From the cell containing the given text, extract its center point as [X, Y] coordinate. 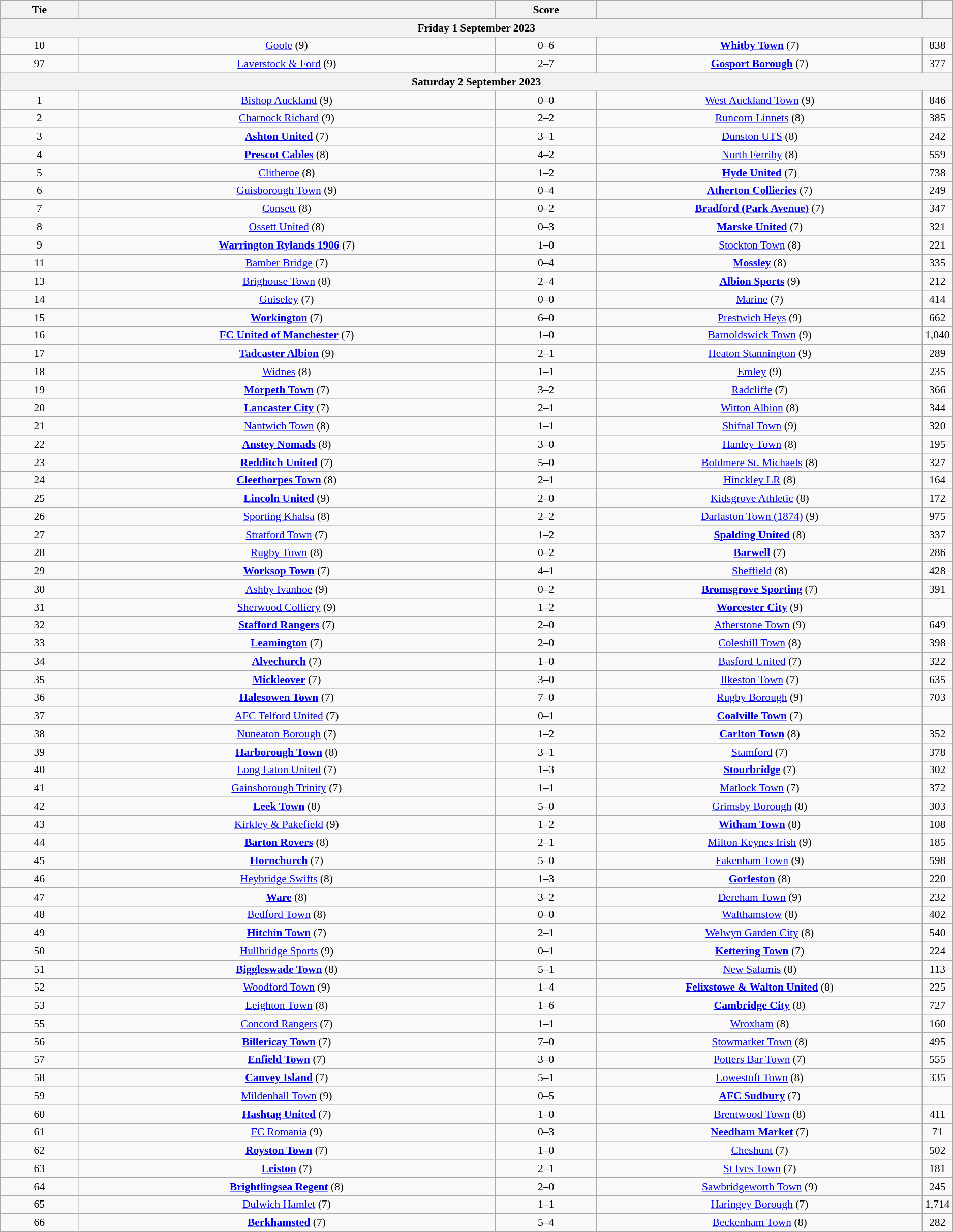
289 [937, 354]
224 [937, 951]
Brentwood Town (8) [759, 1114]
61 [40, 1132]
2–7 [546, 64]
Enfield Town (7) [287, 1060]
Wroxham (8) [759, 1024]
Sporting Khalsa (8) [287, 517]
Berkhamsted (7) [287, 1223]
26 [40, 517]
Saturday 2 September 2023 [477, 82]
Ware (8) [287, 897]
Welwyn Garden City (8) [759, 933]
33 [40, 643]
Emley (9) [759, 372]
Shifnal Town (9) [759, 426]
245 [937, 1187]
172 [937, 499]
50 [40, 951]
Morpeth Town (7) [287, 390]
402 [937, 915]
1,714 [937, 1205]
Ashton United (7) [287, 137]
Kettering Town (7) [759, 951]
385 [937, 118]
195 [937, 444]
Albion Sports (9) [759, 282]
Harborough Town (8) [287, 752]
Redditch United (7) [287, 463]
8 [40, 227]
Sawbridgeworth Town (9) [759, 1187]
Halesowen Town (7) [287, 698]
37 [40, 716]
Hornchurch (7) [287, 861]
703 [937, 698]
4–1 [546, 571]
Warrington Rylands 1906 (7) [287, 245]
Royston Town (7) [287, 1151]
Brightlingsea Regent (8) [287, 1187]
43 [40, 824]
66 [40, 1223]
398 [937, 643]
727 [937, 1006]
Brighouse Town (8) [287, 282]
21 [40, 426]
Stockton Town (8) [759, 245]
Billericay Town (7) [287, 1042]
Lincoln United (9) [287, 499]
5 [40, 173]
495 [937, 1042]
Stamford (7) [759, 752]
Long Eaton United (7) [287, 770]
35 [40, 680]
502 [937, 1151]
3 [40, 137]
Rugby Town (8) [287, 553]
34 [40, 662]
Hinckley LR (8) [759, 480]
411 [937, 1114]
42 [40, 807]
Rugby Borough (9) [759, 698]
Hyde United (7) [759, 173]
321 [937, 227]
1–6 [546, 1006]
Haringey Borough (7) [759, 1205]
378 [937, 752]
Witham Town (8) [759, 824]
846 [937, 100]
Bedford Town (8) [287, 915]
598 [937, 861]
7 [40, 209]
225 [937, 988]
Marske United (7) [759, 227]
235 [937, 372]
Matlock Town (7) [759, 788]
Widnes (8) [287, 372]
6–0 [546, 318]
Clitheroe (8) [287, 173]
58 [40, 1078]
Stratford Town (7) [287, 535]
Dereham Town (9) [759, 897]
Ilkeston Town (7) [759, 680]
Whitby Town (7) [759, 46]
Tie [40, 10]
Barnoldswick Town (9) [759, 335]
108 [937, 824]
1,040 [937, 335]
20 [40, 408]
286 [937, 553]
Prescot Cables (8) [287, 155]
Coalville Town (7) [759, 716]
52 [40, 988]
59 [40, 1096]
46 [40, 879]
Bromsgrove Sporting (7) [759, 589]
738 [937, 173]
391 [937, 589]
Leamington (7) [287, 643]
Hanley Town (8) [759, 444]
Concord Rangers (7) [287, 1024]
63 [40, 1168]
62 [40, 1151]
322 [937, 662]
Fakenham Town (9) [759, 861]
302 [937, 770]
23 [40, 463]
55 [40, 1024]
Heaton Stannington (9) [759, 354]
14 [40, 299]
18 [40, 372]
Needham Market (7) [759, 1132]
Basford United (7) [759, 662]
838 [937, 46]
Marine (7) [759, 299]
St Ives Town (7) [759, 1168]
Spalding United (8) [759, 535]
Barton Rovers (8) [287, 843]
47 [40, 897]
Barwell (7) [759, 553]
249 [937, 191]
48 [40, 915]
Mickleover (7) [287, 680]
Leighton Town (8) [287, 1006]
25 [40, 499]
2 [40, 118]
232 [937, 897]
Dunston UTS (8) [759, 137]
Goole (9) [287, 46]
45 [40, 861]
Grimsby Borough (8) [759, 807]
49 [40, 933]
327 [937, 463]
Consett (8) [287, 209]
17 [40, 354]
Workington (7) [287, 318]
Tadcaster Albion (9) [287, 354]
Walthamstow (8) [759, 915]
51 [40, 969]
Mildenhall Town (9) [287, 1096]
27 [40, 535]
320 [937, 426]
Atherton Collieries (7) [759, 191]
West Auckland Town (9) [759, 100]
975 [937, 517]
Bamber Bridge (7) [287, 263]
Ossett United (8) [287, 227]
344 [937, 408]
16 [40, 335]
Charnock Richard (9) [287, 118]
15 [40, 318]
Cambridge City (8) [759, 1006]
Biggleswade Town (8) [287, 969]
113 [937, 969]
56 [40, 1042]
181 [937, 1168]
31 [40, 607]
60 [40, 1114]
Score [546, 10]
Nuneaton Borough (7) [287, 734]
221 [937, 245]
36 [40, 698]
AFC Sudbury (7) [759, 1096]
Bishop Auckland (9) [287, 100]
5–4 [546, 1223]
30 [40, 589]
Laverstock & Ford (9) [287, 64]
4–2 [546, 155]
Cleethorpes Town (8) [287, 480]
Kirkley & Pakefield (9) [287, 824]
559 [937, 155]
Stowmarket Town (8) [759, 1042]
53 [40, 1006]
Stourbridge (7) [759, 770]
Gainsborough Trinity (7) [287, 788]
347 [937, 209]
540 [937, 933]
377 [937, 64]
555 [937, 1060]
41 [40, 788]
Darlaston Town (1874) (9) [759, 517]
24 [40, 480]
Dulwich Hamlet (7) [287, 1205]
38 [40, 734]
Friday 1 September 2023 [477, 28]
28 [40, 553]
Hashtag United (7) [287, 1114]
212 [937, 282]
Hullbridge Sports (9) [287, 951]
Lancaster City (7) [287, 408]
366 [937, 390]
29 [40, 571]
97 [40, 64]
414 [937, 299]
1 [40, 100]
2–4 [546, 282]
1–4 [546, 988]
662 [937, 318]
635 [937, 680]
Beckenham Town (8) [759, 1223]
352 [937, 734]
Canvey Island (7) [287, 1078]
Milton Keynes Irish (9) [759, 843]
11 [40, 263]
Leiston (7) [287, 1168]
Atherstone Town (9) [759, 625]
0–6 [546, 46]
6 [40, 191]
Guiseley (7) [287, 299]
Gosport Borough (7) [759, 64]
282 [937, 1223]
Nantwich Town (8) [287, 426]
185 [937, 843]
Alvechurch (7) [287, 662]
Sherwood Colliery (9) [287, 607]
40 [40, 770]
164 [937, 480]
Worcester City (9) [759, 607]
New Salamis (8) [759, 969]
220 [937, 879]
North Ferriby (8) [759, 155]
Gorleston (8) [759, 879]
Sheffield (8) [759, 571]
9 [40, 245]
Radcliffe (7) [759, 390]
Anstey Nomads (8) [287, 444]
242 [937, 137]
57 [40, 1060]
372 [937, 788]
4 [40, 155]
649 [937, 625]
Mossley (8) [759, 263]
FC United of Manchester (7) [287, 335]
Runcorn Linnets (8) [759, 118]
19 [40, 390]
Kidsgrove Athletic (8) [759, 499]
Cheshunt (7) [759, 1151]
64 [40, 1187]
Guisborough Town (9) [287, 191]
10 [40, 46]
Lowestoft Town (8) [759, 1078]
303 [937, 807]
32 [40, 625]
39 [40, 752]
AFC Telford United (7) [287, 716]
428 [937, 571]
Heybridge Swifts (8) [287, 879]
Boldmere St. Michaels (8) [759, 463]
0–5 [546, 1096]
Woodford Town (9) [287, 988]
65 [40, 1205]
337 [937, 535]
Witton Albion (8) [759, 408]
44 [40, 843]
FC Romania (9) [287, 1132]
Ashby Ivanhoe (9) [287, 589]
71 [937, 1132]
Felixstowe & Walton United (8) [759, 988]
13 [40, 282]
Prestwich Heys (9) [759, 318]
22 [40, 444]
Potters Bar Town (7) [759, 1060]
Coleshill Town (8) [759, 643]
160 [937, 1024]
Carlton Town (8) [759, 734]
Bradford (Park Avenue) (7) [759, 209]
Worksop Town (7) [287, 571]
Hitchin Town (7) [287, 933]
Stafford Rangers (7) [287, 625]
Leek Town (8) [287, 807]
